Locate the cell with the specified text and output its (X, Y) center coordinate. 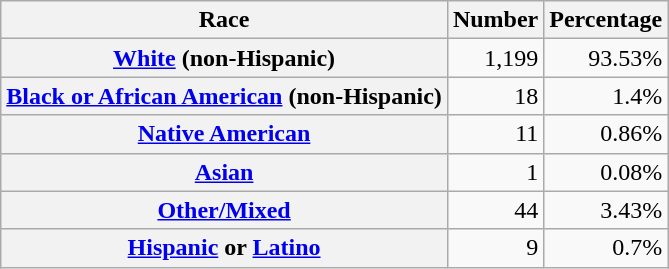
11 (495, 134)
Percentage (606, 20)
9 (495, 248)
1,199 (495, 58)
Other/Mixed (224, 210)
0.86% (606, 134)
Race (224, 20)
White (non-Hispanic) (224, 58)
1 (495, 172)
Hispanic or Latino (224, 248)
0.7% (606, 248)
93.53% (606, 58)
0.08% (606, 172)
Native American (224, 134)
44 (495, 210)
3.43% (606, 210)
1.4% (606, 96)
Asian (224, 172)
Black or African American (non-Hispanic) (224, 96)
Number (495, 20)
18 (495, 96)
